Output the (X, Y) coordinate of the center of the cell containing the given text.  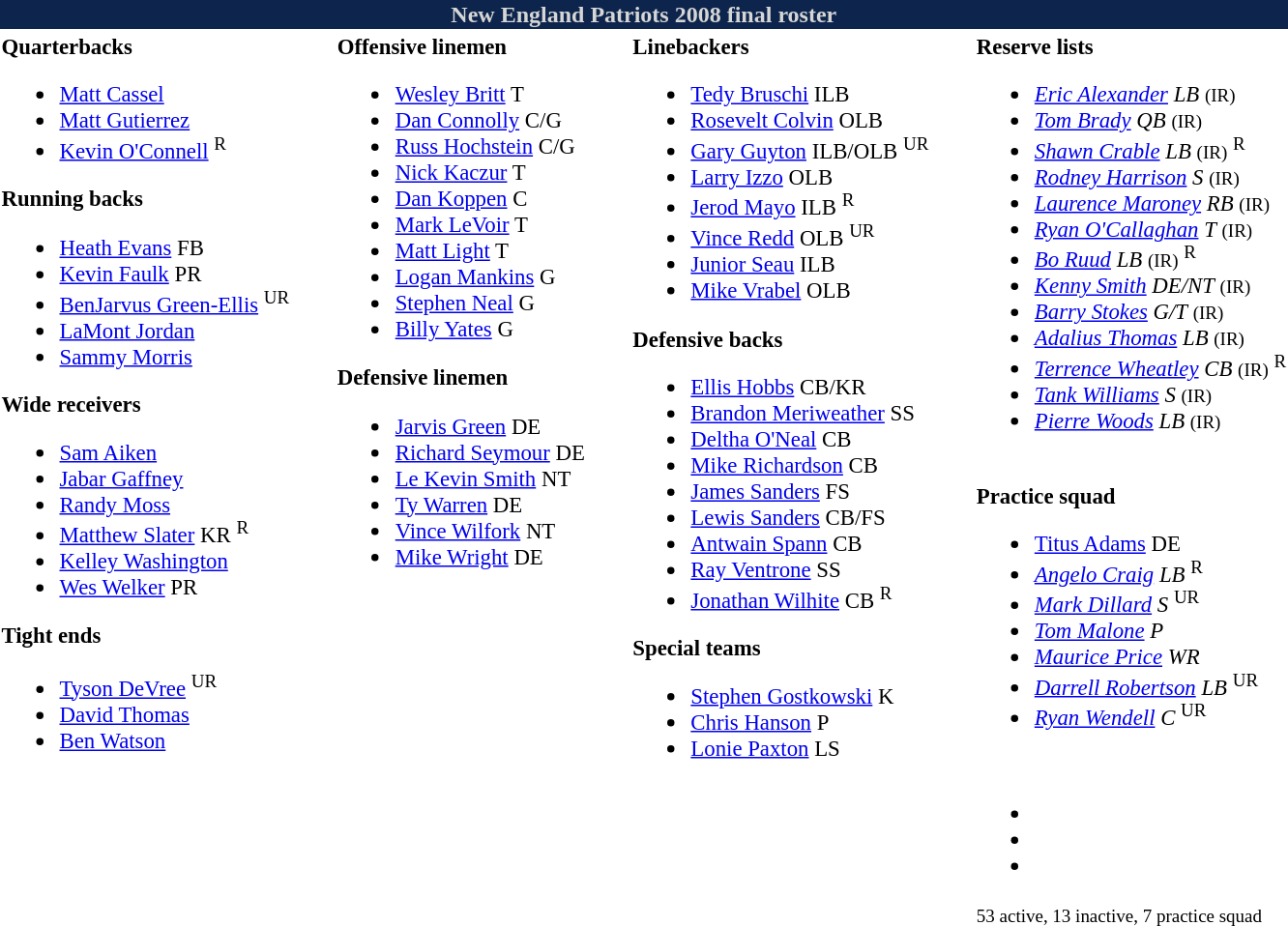
New England Patriots 2008 final roster (644, 14)
